Output the [X, Y] coordinate of the center of the cell containing the given text.  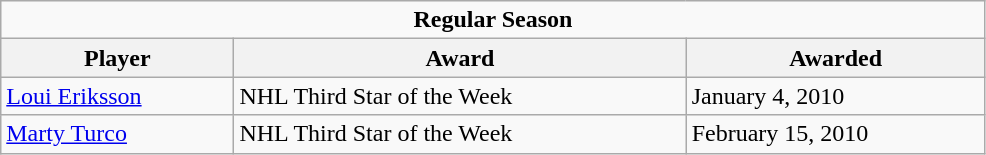
Player [118, 58]
Loui Eriksson [118, 96]
February 15, 2010 [836, 134]
January 4, 2010 [836, 96]
Award [460, 58]
Regular Season [493, 20]
Marty Turco [118, 134]
Awarded [836, 58]
